Return (X, Y) of the center of cell containing provided text 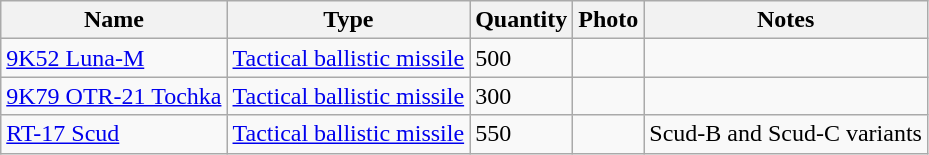
RT-17 Scud (114, 134)
9K52 Luna-M (114, 58)
300 (522, 96)
9K79 OTR-21 Tochka (114, 96)
Quantity (522, 20)
500 (522, 58)
Photo (608, 20)
Scud-B and Scud-C variants (786, 134)
Notes (786, 20)
550 (522, 134)
Type (348, 20)
Name (114, 20)
